Extract the [X, Y] coordinate from the center of the cell holding the provided text.  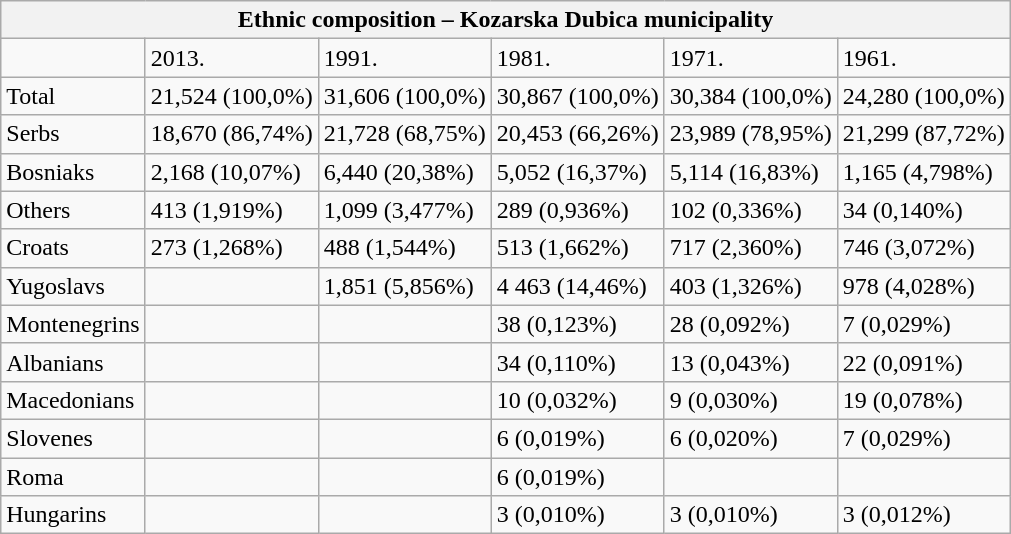
Roma [73, 477]
23,989 (78,95%) [750, 134]
403 (1,326%) [750, 286]
289 (0,936%) [578, 210]
Bosniaks [73, 172]
273 (1,268%) [232, 248]
22 (0,091%) [924, 362]
746 (3,072%) [924, 248]
5,052 (16,37%) [578, 172]
978 (4,028%) [924, 286]
1961. [924, 58]
Croats [73, 248]
21,299 (87,72%) [924, 134]
Hungarins [73, 515]
Total [73, 96]
28 (0,092%) [750, 324]
4 463 (14,46%) [578, 286]
13 (0,043%) [750, 362]
18,670 (86,74%) [232, 134]
2013. [232, 58]
6 (0,020%) [750, 438]
1,165 (4,798%) [924, 172]
Montenegrins [73, 324]
3 (0,012%) [924, 515]
34 (0,140%) [924, 210]
30,867 (100,0%) [578, 96]
1,851 (5,856%) [404, 286]
21,524 (100,0%) [232, 96]
Others [73, 210]
Ethnic composition – Kozarska Dubica municipality [506, 20]
38 (0,123%) [578, 324]
2,168 (10,07%) [232, 172]
20,453 (66,26%) [578, 134]
Serbs [73, 134]
1981. [578, 58]
10 (0,032%) [578, 400]
Yugoslavs [73, 286]
31,606 (100,0%) [404, 96]
19 (0,078%) [924, 400]
21,728 (68,75%) [404, 134]
Slovenes [73, 438]
102 (0,336%) [750, 210]
1,099 (3,477%) [404, 210]
9 (0,030%) [750, 400]
34 (0,110%) [578, 362]
413 (1,919%) [232, 210]
513 (1,662%) [578, 248]
5,114 (16,83%) [750, 172]
Albanians [73, 362]
6,440 (20,38%) [404, 172]
717 (2,360%) [750, 248]
Macedonians [73, 400]
30,384 (100,0%) [750, 96]
488 (1,544%) [404, 248]
1991. [404, 58]
1971. [750, 58]
24,280 (100,0%) [924, 96]
